Scan for the cell matching the given text and deliver its (x, y) coordinate at center. 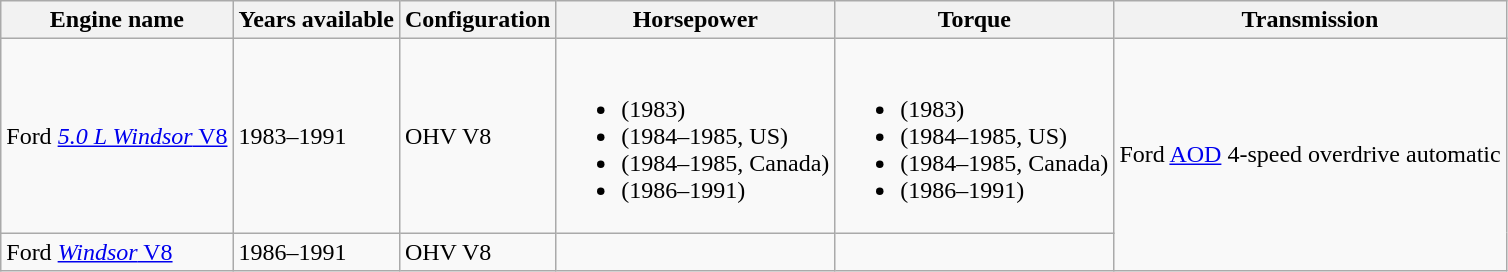
Years available (316, 20)
Torque (974, 20)
Ford AOD 4-speed overdrive automatic (1310, 155)
1983–1991 (316, 136)
Horsepower (696, 20)
Transmission (1310, 20)
Configuration (477, 20)
Ford 5.0 L Windsor V8 (117, 136)
Ford Windsor V8 (117, 252)
Engine name (117, 20)
1986–1991 (316, 252)
